Capture the cell that displays the provided text and extract its [X, Y] central coordinate. 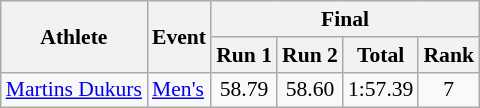
58.79 [244, 90]
Final [345, 19]
Men's [179, 90]
Rank [448, 55]
1:57.39 [380, 90]
Run 1 [244, 55]
Event [179, 36]
Martins Dukurs [74, 90]
Total [380, 55]
7 [448, 90]
58.60 [310, 90]
Run 2 [310, 55]
Athlete [74, 36]
